Identify which cell holds the provided text, then report its [x, y] central coordinate. 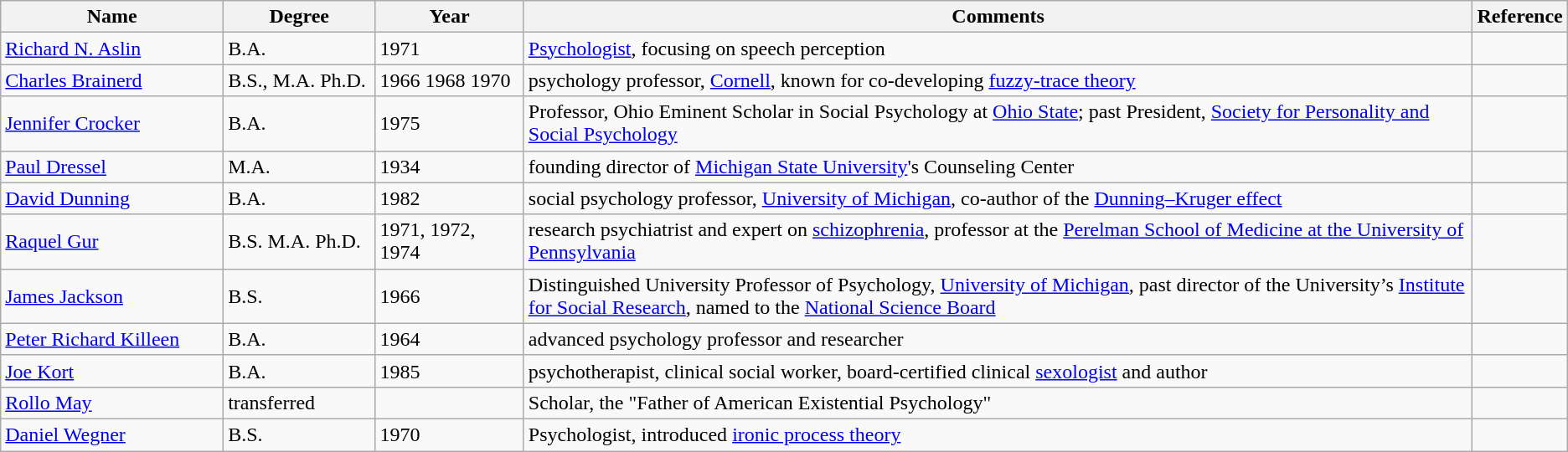
1971, 1972, 1974 [449, 241]
transferred [300, 403]
research psychiatrist and expert on schizophrenia, professor at the Perelman School of Medicine at the University of Pennsylvania [998, 241]
M.A. [300, 167]
social psychology professor, University of Michigan, co-author of the Dunning–Kruger effect [998, 198]
1966 [449, 296]
Charles Brainerd [112, 80]
Richard N. Aslin [112, 49]
advanced psychology professor and researcher [998, 339]
Reference [1519, 17]
1934 [449, 167]
1970 [449, 434]
Raquel Gur [112, 241]
Paul Dressel [112, 167]
1966 1968 1970 [449, 80]
David Dunning [112, 198]
Scholar, the "Father of American Existential Psychology" [998, 403]
Rollo May [112, 403]
1982 [449, 198]
1971 [449, 49]
psychology professor, Cornell, known for co-developing fuzzy-trace theory [998, 80]
James Jackson [112, 296]
Psychologist, focusing on speech perception [998, 49]
Comments [998, 17]
1985 [449, 371]
1964 [449, 339]
Degree [300, 17]
Professor, Ohio Eminent Scholar in Social Psychology at Ohio State; past President, Society for Personality and Social Psychology [998, 124]
founding director of Michigan State University's Counseling Center [998, 167]
Peter Richard Killeen [112, 339]
Joe Kort [112, 371]
Year [449, 17]
Jennifer Crocker [112, 124]
B.S., M.A. Ph.D. [300, 80]
1975 [449, 124]
Daniel Wegner [112, 434]
B.S. M.A. Ph.D. [300, 241]
Psychologist, introduced ironic process theory [998, 434]
psychotherapist, clinical social worker, board-certified clinical sexologist and author [998, 371]
Name [112, 17]
